Output the (X, Y) coordinate of the center of the cell containing the given text.  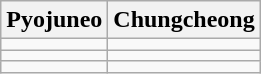
Pyojuneo (54, 20)
Chungcheong (184, 20)
